Search for the cell housing the specified text and yield its (x, y) center coordinate. 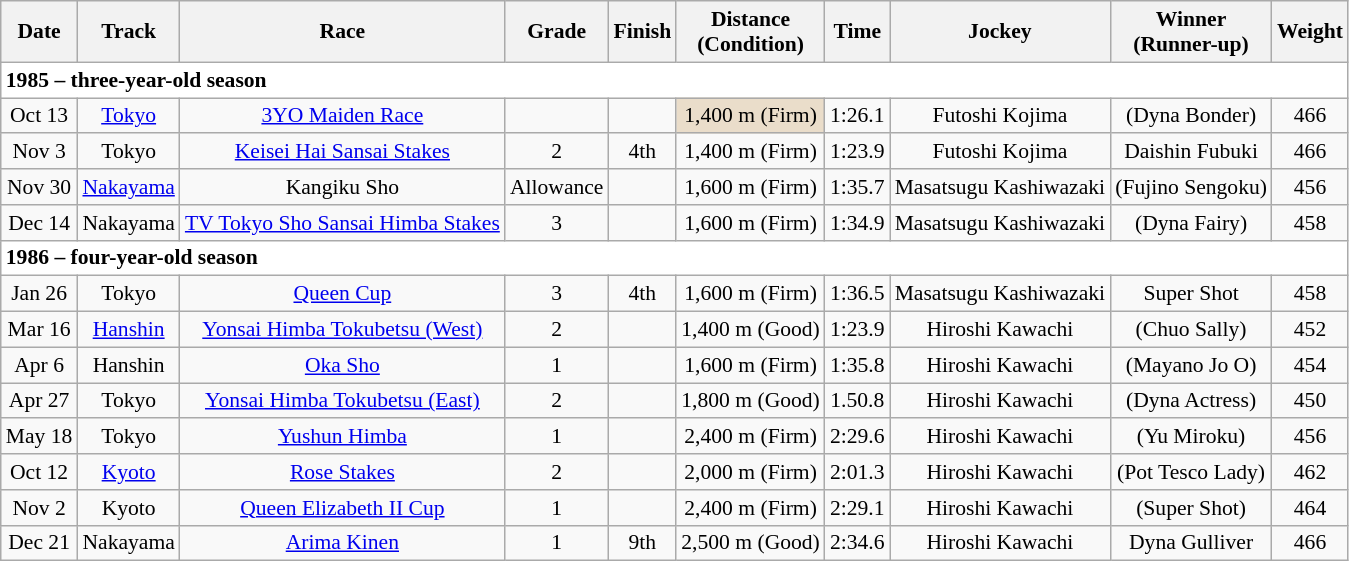
Nov 2 (40, 508)
Jockey (1000, 32)
Yushun Himba (342, 437)
Allowance (557, 187)
454 (1310, 365)
Dyna Gulliver (1191, 543)
Yonsai Himba Tokubetsu (East) (342, 401)
(Dyna Fairy) (1191, 223)
Queen Cup (342, 294)
Nov 30 (40, 187)
1.50.8 (858, 401)
Apr 27 (40, 401)
Mar 16 (40, 330)
Queen Elizabeth II Cup (342, 508)
450 (1310, 401)
1:35.8 (858, 365)
1:36.5 (858, 294)
(Pot Tesco Lady) (1191, 472)
May 18 (40, 437)
Arima Kinen (342, 543)
Date (40, 32)
Yonsai Himba Tokubetsu (West) (342, 330)
452 (1310, 330)
Kangiku Sho (342, 187)
1:35.7 (858, 187)
Oct 13 (40, 116)
TV Tokyo Sho Sansai Himba Stakes (342, 223)
Distance(Condition) (750, 32)
Weight (1310, 32)
2:29.1 (858, 508)
2,000 m (Firm) (750, 472)
(Chuo Sally) (1191, 330)
Super Shot (1191, 294)
Dec 14 (40, 223)
Finish (643, 32)
464 (1310, 508)
(Yu Miroku) (1191, 437)
3YO Maiden Race (342, 116)
(Fujino Sengoku) (1191, 187)
462 (1310, 472)
(Mayano Jo O) (1191, 365)
Jan 26 (40, 294)
Oka Sho (342, 365)
1:34.9 (858, 223)
Keisei Hai Sansai Stakes (342, 152)
Grade (557, 32)
Apr 6 (40, 365)
Nov 3 (40, 152)
Time (858, 32)
(Dyna Bonder) (1191, 116)
2,500 m (Good) (750, 543)
(Super Shot) (1191, 508)
Track (128, 32)
Daishin Fubuki (1191, 152)
1986 – four-year-old season (674, 258)
2:34.6 (858, 543)
Race (342, 32)
Rose Stakes (342, 472)
Oct 12 (40, 472)
2:01.3 (858, 472)
1,800 m (Good) (750, 401)
9th (643, 543)
Dec 21 (40, 543)
(Dyna Actress) (1191, 401)
1,400 m (Good) (750, 330)
2:29.6 (858, 437)
1:26.1 (858, 116)
Winner(Runner-up) (1191, 32)
1985 – three-year-old season (674, 80)
